Identify which cell holds the provided text, then report its (x, y) central coordinate. 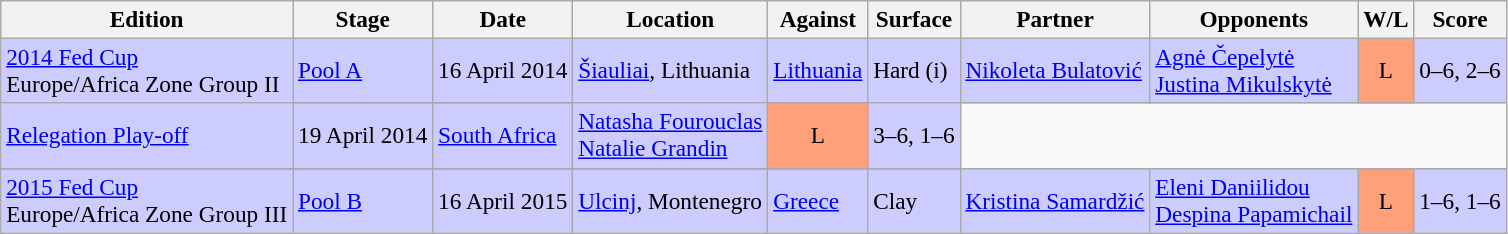
Kristina Samardžić (1055, 200)
Against (818, 19)
W/L (1386, 19)
Greece (818, 200)
2014 Fed Cup Europe/Africa Zone Group II (147, 70)
3–6, 1–6 (914, 136)
Lithuania (818, 70)
Relegation Play-off (147, 136)
1–6, 1–6 (1460, 200)
16 April 2014 (503, 70)
Surface (914, 19)
Score (1460, 19)
Eleni Daniilidou Despina Papamichail (1254, 200)
Stage (363, 19)
Opponents (1254, 19)
Nikoleta Bulatović (1055, 70)
Hard (i) (914, 70)
Partner (1055, 19)
Clay (914, 200)
Šiauliai, Lithuania (670, 70)
Date (503, 19)
South Africa (503, 136)
Pool B (363, 200)
16 April 2015 (503, 200)
Pool A (363, 70)
Location (670, 19)
0–6, 2–6 (1460, 70)
19 April 2014 (363, 136)
2015 Fed Cup Europe/Africa Zone Group III (147, 200)
Edition (147, 19)
Agnė Čepelytė Justina Mikulskytė (1254, 70)
Ulcinj, Montenegro (670, 200)
Natasha Fourouclas Natalie Grandin (670, 136)
